Find where the given text appears and provide that cell's center as [x, y] coordinate. 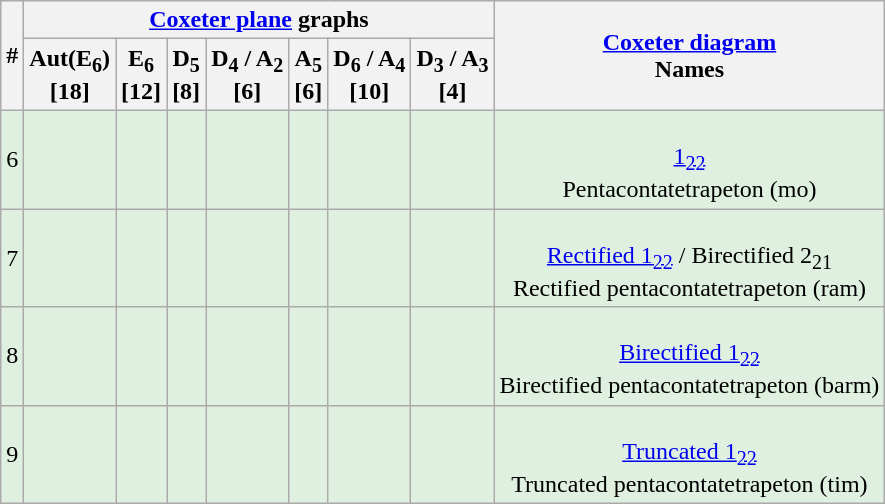
# [12, 56]
Coxeter diagramNames [690, 56]
D5[8] [186, 74]
A5[6] [308, 74]
8 [12, 356]
9 [12, 454]
E6[12] [142, 74]
Rectified 122 / Birectified 221Rectified pentacontatetrapeton (ram) [690, 257]
6 [12, 159]
Truncated 122Truncated pentacontatetrapeton (tim) [690, 454]
122Pentacontatetrapeton (mo) [690, 159]
D4 / A2[6] [248, 74]
Birectified 122Birectified pentacontatetrapeton (barm) [690, 356]
Coxeter plane graphs [259, 20]
Aut(E6)[18] [70, 74]
D6 / A4[10] [370, 74]
D3 / A3[4] [452, 74]
7 [12, 257]
